Locate the cell with the specified text and output its [X, Y] center coordinate. 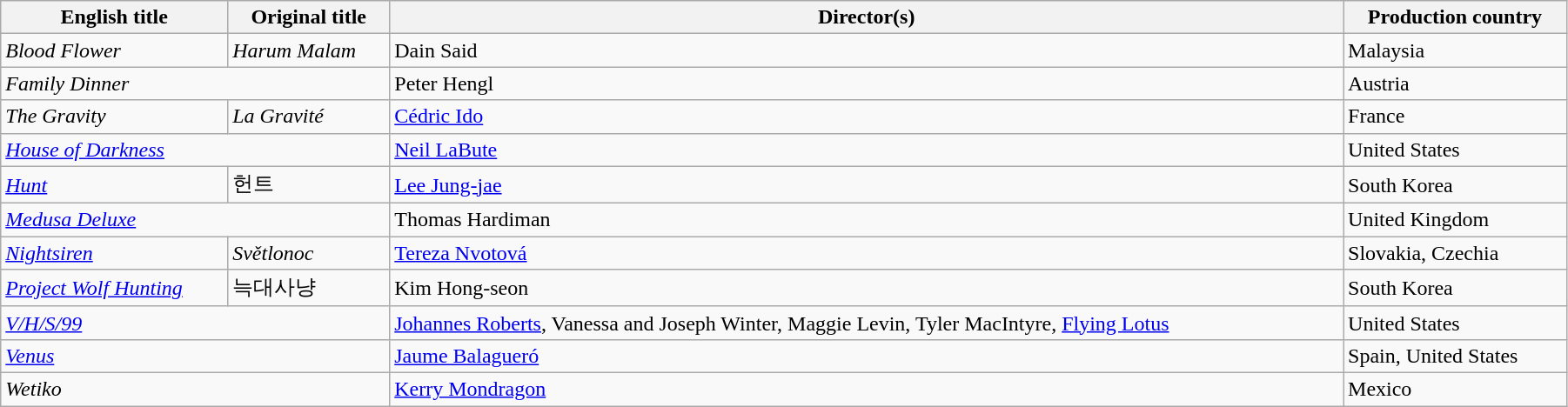
Nightsiren [115, 253]
Jaume Balagueró [867, 356]
Světlonoc [309, 253]
La Gravité [309, 117]
Spain, United States [1455, 356]
Venus [195, 356]
Peter Hengl [867, 83]
Hunt [115, 184]
Austria [1455, 83]
Project Wolf Hunting [115, 289]
France [1455, 117]
Neil LaBute [867, 150]
Kerry Mondragon [867, 389]
Wetiko [195, 389]
Slovakia, Czechia [1455, 253]
Mexico [1455, 389]
The Gravity [115, 117]
Cédric Ido [867, 117]
V/H/S/99 [195, 323]
House of Darkness [195, 150]
English title [115, 17]
Kim Hong-seon [867, 289]
United Kingdom [1455, 220]
Malaysia [1455, 50]
Johannes Roberts, Vanessa and Joseph Winter, Maggie Levin, Tyler MacIntyre, Flying Lotus [867, 323]
Blood Flower [115, 50]
Family Dinner [195, 83]
Original title [309, 17]
헌트 [309, 184]
Tereza Nvotová [867, 253]
Production country [1455, 17]
Harum Malam [309, 50]
Thomas Hardiman [867, 220]
Lee Jung-jae [867, 184]
늑대사냥 [309, 289]
Dain Said [867, 50]
Director(s) [867, 17]
Medusa Deluxe [195, 220]
